Locate the cell with the specified text and output its [x, y] center coordinate. 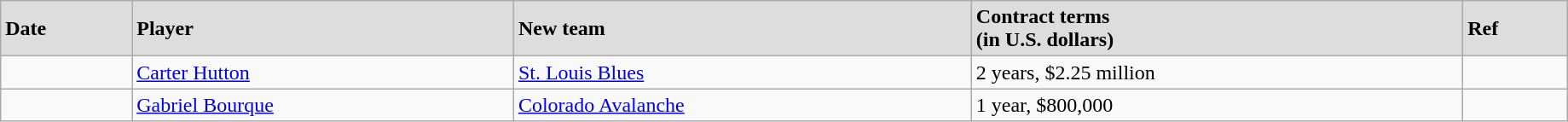
Date [67, 29]
New team [742, 29]
2 years, $2.25 million [1217, 73]
Player [323, 29]
Ref [1516, 29]
St. Louis Blues [742, 73]
Contract terms(in U.S. dollars) [1217, 29]
Gabriel Bourque [323, 105]
Carter Hutton [323, 73]
Colorado Avalanche [742, 105]
1 year, $800,000 [1217, 105]
